Provide the [X, Y] coordinate of the cell's center where the given text is located.  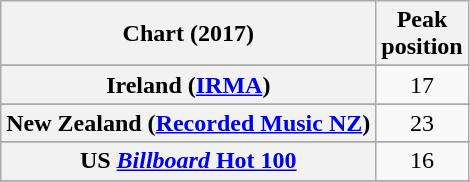
17 [422, 85]
Chart (2017) [188, 34]
New Zealand (Recorded Music NZ) [188, 123]
Ireland (IRMA) [188, 85]
23 [422, 123]
US Billboard Hot 100 [188, 161]
Peakposition [422, 34]
16 [422, 161]
